Detect which cell encompasses the target text, then output its [x, y] center coordinate. 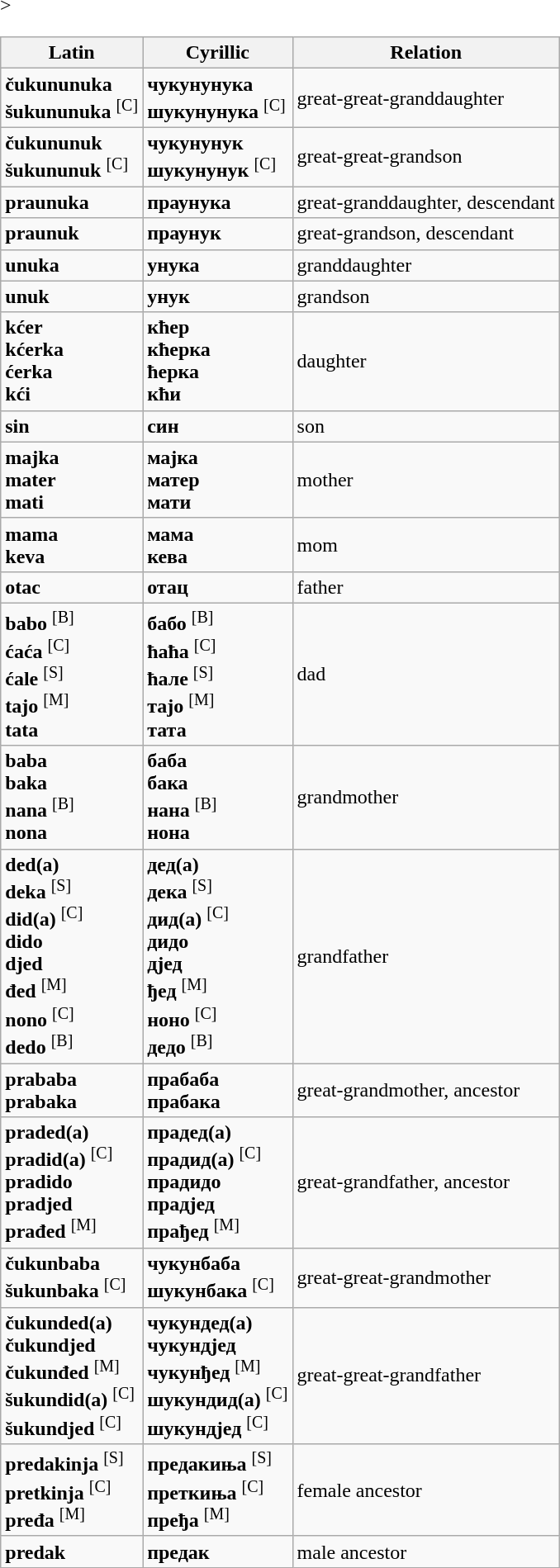
прадед(a)прадид(a) [C]прадидопрадједпрађед [M] [218, 1182]
унук [218, 296]
чукунунукшукунунук [C] [218, 157]
great-great-grandson [426, 157]
унука [218, 265]
babo [B]ćaća [C]ćale [S]tajo [M]tata [72, 674]
отац [218, 587]
great-great-grandfather [426, 1376]
чукунунукашукунунука [C] [218, 98]
male ancestor [426, 1551]
мајкаматермати [218, 480]
мамакева [218, 545]
праунук [218, 234]
bababakanana [B]nona [72, 798]
čukununukšukununuk [C] [72, 157]
праунука [218, 202]
mom [426, 545]
mamakeva [72, 545]
praded(a)pradid(a) [C]pradidopradjedprađed [M] [72, 1182]
кћеркћеркаћеркакћи [218, 362]
daughter [426, 362]
unuk [72, 296]
Relation [426, 53]
great-great-granddaughter [426, 98]
mother [426, 480]
čukunded(a)čukundjedčukunđed [M]šukundid(a) [C]šukundjed [C] [72, 1376]
father [426, 587]
Cyrillic [218, 53]
predakinja [S]pretkinja [C]pređa [M] [72, 1490]
great-grandson, descendant [426, 234]
praunuka [72, 202]
бабабаканана [B]нона [218, 798]
son [426, 426]
great-granddaughter, descendant [426, 202]
unuka [72, 265]
дед(a)дека [S]дид(a) [C]дидодједђед [M]ноно [C]дедо [B] [218, 956]
great-grandfather, ancestor [426, 1182]
grandson [426, 296]
син [218, 426]
great-grandmother, ancestor [426, 1090]
grandmother [426, 798]
praunuk [72, 234]
prababaprabaka [72, 1090]
ded(a)deka [S]did(a) [C]didodjedđed [M]nono [C]dedo [B] [72, 956]
female ancestor [426, 1490]
granddaughter [426, 265]
čukununukašukununuka [C] [72, 98]
predak [72, 1551]
čukunbabašukunbaka [C] [72, 1278]
otac [72, 587]
sin [72, 426]
majkamatermati [72, 480]
чукундед(a)чукундједчукунђед [M]шукундид(a) [C]шукундјед [C] [218, 1376]
kćer kćerkaćerkakći [72, 362]
предакиња [S]преткиња [C]пређа [M] [218, 1490]
предак [218, 1551]
dad [426, 674]
бабо [B]ћаћа [C]ћале [S]тајо [M]тата [218, 674]
Latin [72, 53]
grandfather [426, 956]
чукунбабашукунбака [C] [218, 1278]
great-great-grandmother [426, 1278]
прабабапрабака [218, 1090]
